Find where the given text appears and provide that cell's center as [x, y] coordinate. 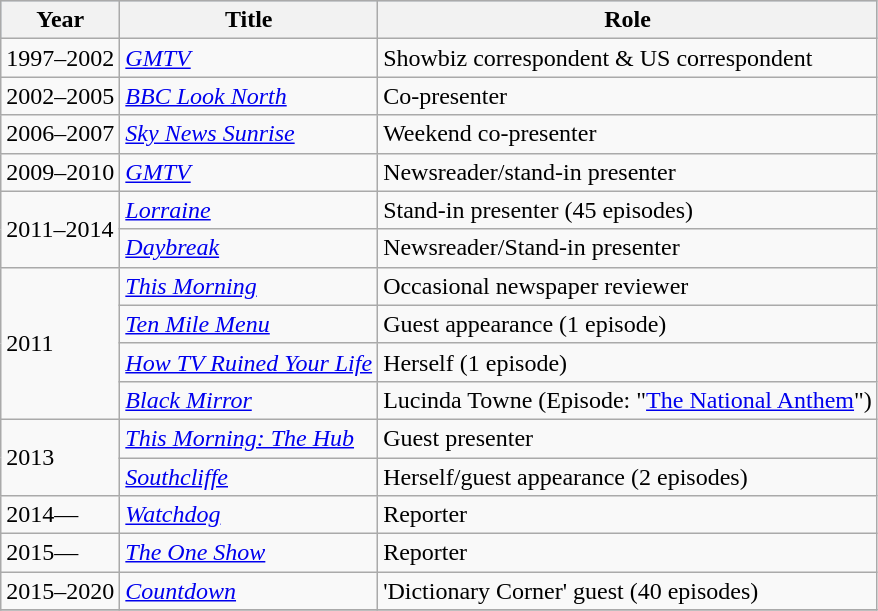
Title [249, 20]
This Morning [249, 286]
Lorraine [249, 210]
Weekend co-presenter [628, 134]
2011 [60, 343]
Sky News Sunrise [249, 134]
2006–2007 [60, 134]
Guest presenter [628, 438]
'Dictionary Corner' guest (40 episodes) [628, 591]
2009–2010 [60, 172]
2013 [60, 457]
Watchdog [249, 515]
How TV Ruined Your Life [249, 362]
This Morning: The Hub [249, 438]
Black Mirror [249, 400]
Southcliffe [249, 477]
The One Show [249, 553]
Ten Mile Menu [249, 324]
2015— [60, 553]
Herself (1 episode) [628, 362]
Year [60, 20]
BBC Look North [249, 96]
Daybreak [249, 248]
2014— [60, 515]
Occasional newspaper reviewer [628, 286]
Newsreader/Stand-in presenter [628, 248]
Co-presenter [628, 96]
2015–2020 [60, 591]
Newsreader/stand-in presenter [628, 172]
Showbiz correspondent & US correspondent [628, 58]
Lucinda Towne (Episode: "The National Anthem") [628, 400]
1997–2002 [60, 58]
Countdown [249, 591]
2011–2014 [60, 229]
Role [628, 20]
2002–2005 [60, 96]
Herself/guest appearance (2 episodes) [628, 477]
Stand-in presenter (45 episodes) [628, 210]
Guest appearance (1 episode) [628, 324]
